Provide the (X, Y) coordinate of the cell's center where the given text is located.  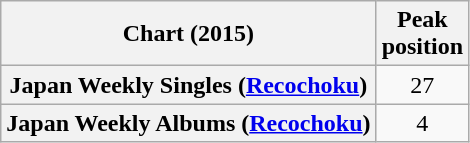
Peakposition (422, 34)
Japan Weekly Albums (Recochoku) (188, 123)
Japan Weekly Singles (Recochoku) (188, 85)
27 (422, 85)
4 (422, 123)
Chart (2015) (188, 34)
